Locate the cell with the specified text and output its [x, y] center coordinate. 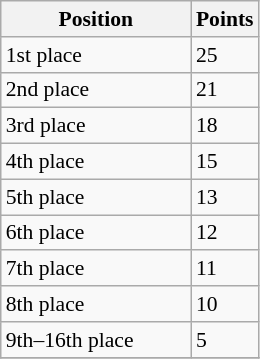
4th place [96, 162]
15 [225, 162]
3rd place [96, 126]
25 [225, 55]
8th place [96, 304]
6th place [96, 233]
10 [225, 304]
18 [225, 126]
5th place [96, 197]
Points [225, 19]
2nd place [96, 90]
11 [225, 269]
9th–16th place [96, 340]
21 [225, 90]
12 [225, 233]
13 [225, 197]
Position [96, 19]
1st place [96, 55]
7th place [96, 269]
5 [225, 340]
